From the cell containing the given text, extract its center point as (X, Y) coordinate. 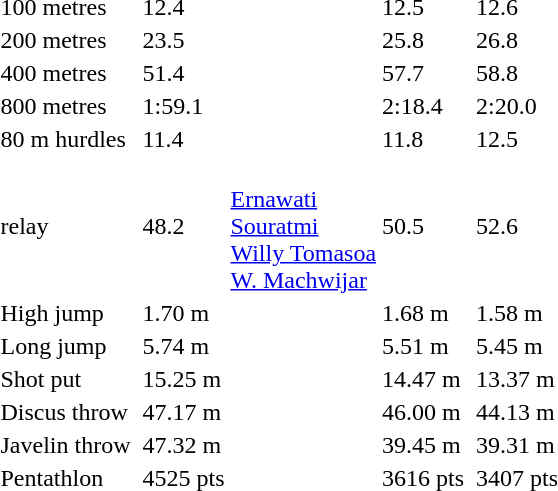
48.2 (184, 226)
57.7 (424, 73)
46.00 m (424, 412)
1.70 m (184, 313)
51.4 (184, 73)
11.8 (424, 139)
23.5 (184, 40)
1:59.1 (184, 106)
11.4 (184, 139)
ErnawatiSouratmiWilly TomasoaW. Machwijar (304, 226)
39.45 m (424, 445)
50.5 (424, 226)
25.8 (424, 40)
2:18.4 (424, 106)
5.74 m (184, 346)
1.68 m (424, 313)
14.47 m (424, 379)
47.17 m (184, 412)
47.32 m (184, 445)
15.25 m (184, 379)
5.51 m (424, 346)
